Return the (x, y) coordinate for the center point of the cell that contains the specified text.  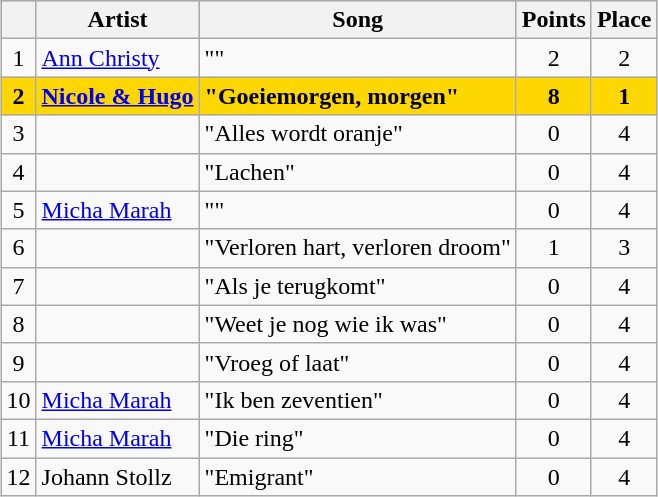
Artist (118, 20)
5 (18, 210)
Points (554, 20)
Place (624, 20)
"Alles wordt oranje" (358, 134)
6 (18, 248)
Ann Christy (118, 58)
"Als je terugkomt" (358, 286)
Song (358, 20)
"Ik ben zeventien" (358, 400)
"Vroeg of laat" (358, 362)
9 (18, 362)
10 (18, 400)
Johann Stollz (118, 477)
"Emigrant" (358, 477)
"Goeiemorgen, morgen" (358, 96)
12 (18, 477)
"Verloren hart, verloren droom" (358, 248)
"Lachen" (358, 172)
"Die ring" (358, 438)
7 (18, 286)
"Weet je nog wie ik was" (358, 324)
11 (18, 438)
Nicole & Hugo (118, 96)
